Determine the (x, y) coordinate at the center of the cell enclosing the given text.  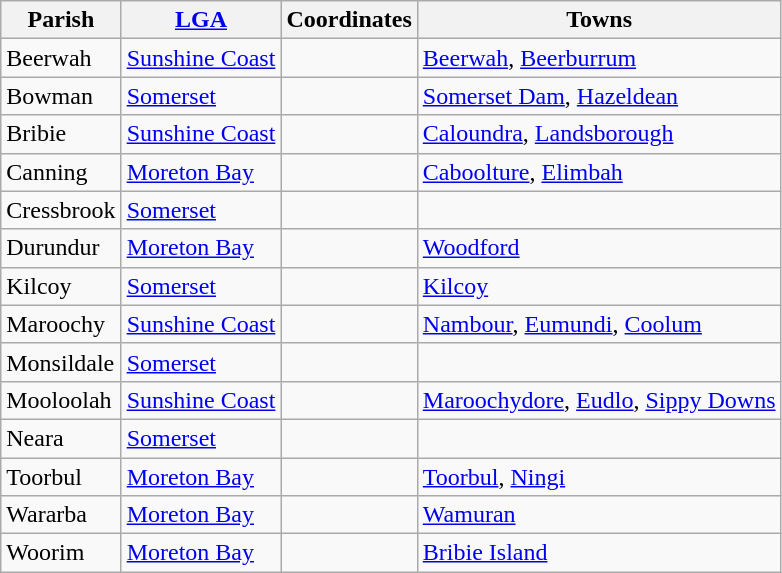
Somerset Dam, Hazeldean (599, 96)
Maroochy (61, 324)
Neara (61, 438)
Parish (61, 20)
Cressbrook (61, 210)
Canning (61, 172)
Mooloolah (61, 400)
Coordinates (349, 20)
Bowman (61, 96)
Beerwah (61, 58)
Durundur (61, 248)
Caloundra, Landsborough (599, 134)
Woodford (599, 248)
Wamuran (599, 515)
Toorbul (61, 477)
LGA (201, 20)
Bribie (61, 134)
Woorim (61, 553)
Wararba (61, 515)
Maroochydore, Eudlo, Sippy Downs (599, 400)
Caboolture, Elimbah (599, 172)
Beerwah, Beerburrum (599, 58)
Towns (599, 20)
Toorbul, Ningi (599, 477)
Monsildale (61, 362)
Bribie Island (599, 553)
Nambour, Eumundi, Coolum (599, 324)
